For the text-containing cell, return its midpoint in [x, y] coordinate format. 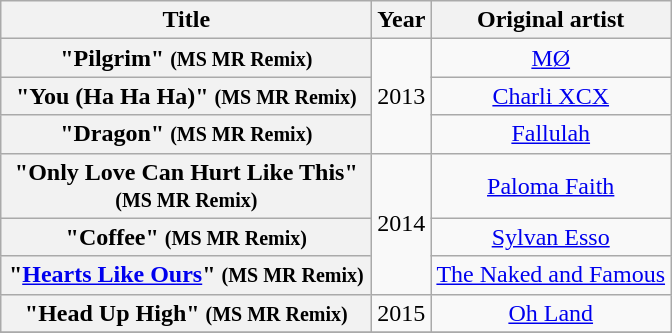
2015 [402, 313]
Title [186, 20]
Sylvan Esso [551, 237]
Fallulah [551, 134]
2014 [402, 224]
2013 [402, 96]
"You (Ha Ha Ha)" (MS MR Remix) [186, 96]
Paloma Faith [551, 186]
The Naked and Famous [551, 275]
"Dragon" (MS MR Remix) [186, 134]
"Hearts Like Ours" (MS MR Remix) [186, 275]
MØ [551, 58]
Charli XCX [551, 96]
Oh Land [551, 313]
"Pilgrim" (MS MR Remix) [186, 58]
Year [402, 20]
Original artist [551, 20]
"Coffee" (MS MR Remix) [186, 237]
"Head Up High" (MS MR Remix) [186, 313]
"Only Love Can Hurt Like This" (MS MR Remix) [186, 186]
